Extract the [x, y] coordinate from the center of the cell holding the provided text.  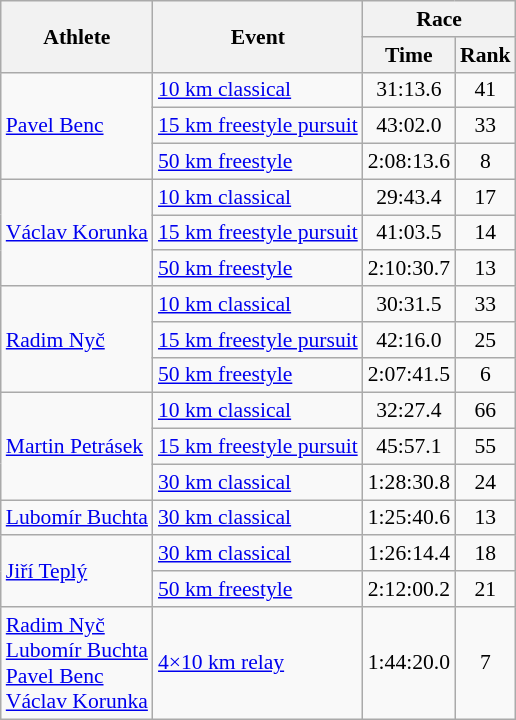
Radim Nyč Lubomír Buchta Pavel Benc Václav Korunka [77, 663]
2:07:41.5 [409, 375]
21 [486, 589]
Jiří Teplý [77, 572]
66 [486, 411]
30:31.5 [409, 304]
1:26:14.4 [409, 554]
1:28:30.8 [409, 482]
Martin Petrásek [77, 446]
Athlete [77, 36]
6 [486, 375]
41 [486, 90]
2:12:00.2 [409, 589]
55 [486, 447]
32:27.4 [409, 411]
Radim Nyč [77, 340]
14 [486, 233]
Václav Korunka [77, 232]
29:43.4 [409, 197]
43:02.0 [409, 126]
1:25:40.6 [409, 518]
Lubomír Buchta [77, 518]
4×10 km relay [258, 663]
18 [486, 554]
Rank [486, 55]
7 [486, 663]
2:10:30.7 [409, 269]
Event [258, 36]
45:57.1 [409, 447]
42:16.0 [409, 340]
8 [486, 162]
Race [440, 19]
2:08:13.6 [409, 162]
31:13.6 [409, 90]
1:44:20.0 [409, 663]
Pavel Benc [77, 126]
17 [486, 197]
Time [409, 55]
41:03.5 [409, 233]
25 [486, 340]
24 [486, 482]
